Output the [X, Y] coordinate of the center of the cell containing the given text.  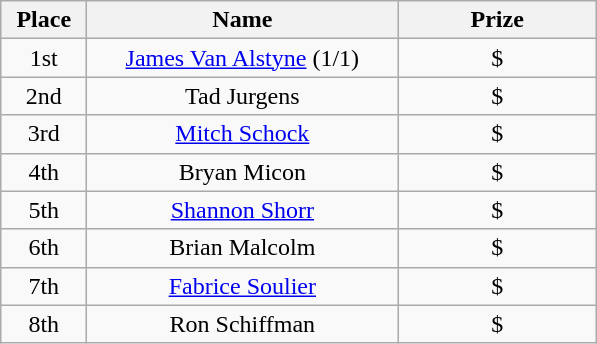
7th [44, 286]
Brian Malcolm [242, 248]
James Van Alstyne (1/1) [242, 58]
2nd [44, 96]
Bryan Micon [242, 172]
6th [44, 248]
8th [44, 324]
Tad Jurgens [242, 96]
Place [44, 20]
Ron Schiffman [242, 324]
5th [44, 210]
4th [44, 172]
Name [242, 20]
Shannon Shorr [242, 210]
Prize [498, 20]
Mitch Schock [242, 134]
3rd [44, 134]
1st [44, 58]
Fabrice Soulier [242, 286]
